Pinpoint the cell where the given text exists, returning its (X, Y) midpoint coordinate. 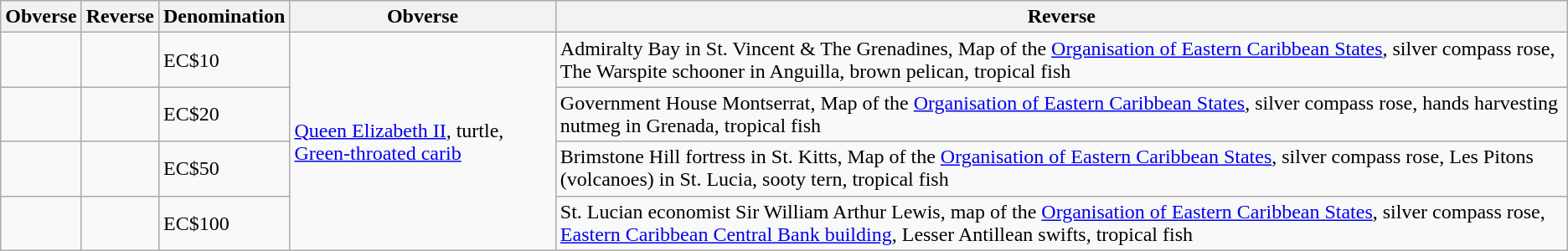
EC$50 (224, 169)
EC$10 (224, 60)
EC$100 (224, 223)
EC$20 (224, 114)
Queen Elizabeth II, turtle, Green-throated carib (422, 141)
Denomination (224, 17)
